Locate the cell with the specified text and output its [X, Y] center coordinate. 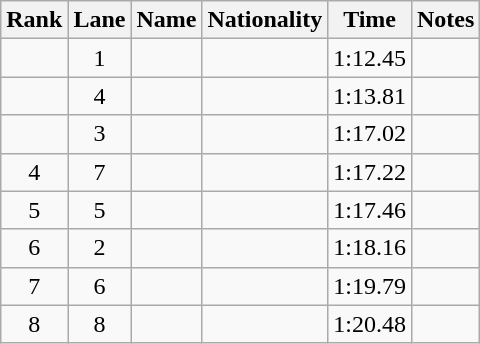
Lane [100, 20]
Notes [445, 20]
1:13.81 [370, 96]
1:20.48 [370, 324]
Rank [34, 20]
1:17.02 [370, 134]
2 [100, 248]
1:17.22 [370, 172]
1:12.45 [370, 58]
1:18.16 [370, 248]
1:17.46 [370, 210]
3 [100, 134]
1:19.79 [370, 286]
Time [370, 20]
Name [166, 20]
Nationality [265, 20]
1 [100, 58]
